Return [X, Y] of the center of cell containing provided text 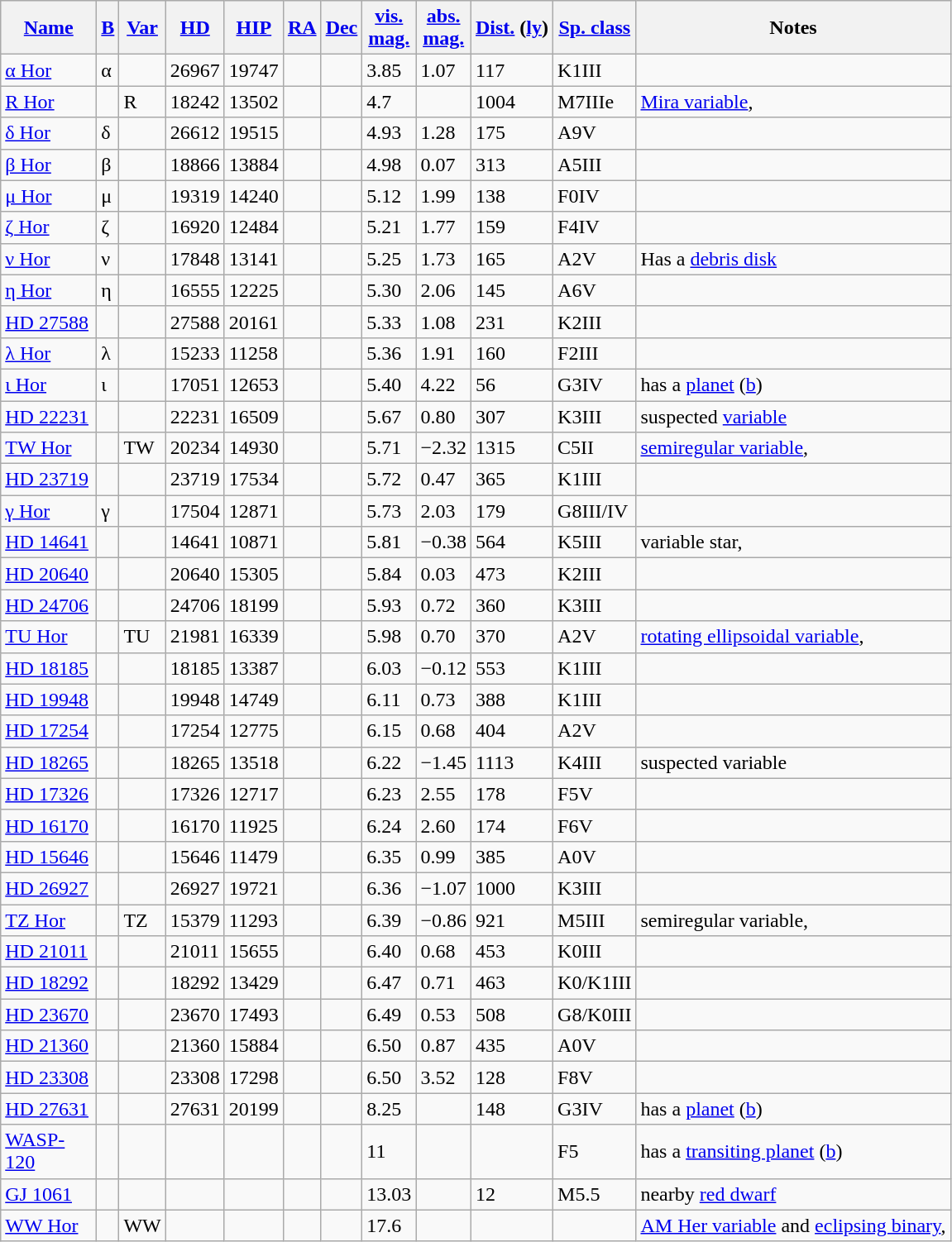
A6V [595, 290]
A9V [595, 133]
F4IV [595, 227]
23670 [195, 1015]
HD 27588 [49, 322]
160 [511, 353]
ν [108, 259]
5.98 [389, 637]
5.30 [389, 290]
19747 [253, 70]
20640 [195, 574]
17848 [195, 259]
435 [511, 1046]
μ Hor [49, 196]
HD [195, 28]
165 [511, 259]
6.35 [389, 857]
14641 [195, 542]
463 [511, 983]
WASP-120 [49, 1151]
Dec [342, 28]
26967 [195, 70]
1.99 [443, 196]
−1.07 [443, 888]
5.67 [389, 416]
HD 21011 [49, 952]
5.71 [389, 448]
6.23 [389, 794]
12225 [253, 290]
HIP [253, 28]
18242 [195, 102]
1.91 [443, 353]
14240 [253, 196]
HD 23308 [49, 1077]
HD 23670 [49, 1015]
17534 [253, 480]
1.08 [443, 322]
307 [511, 416]
138 [511, 196]
13518 [253, 762]
385 [511, 857]
TU [142, 637]
13387 [253, 668]
13884 [253, 165]
553 [511, 668]
K0III [595, 952]
TW Hor [49, 448]
19948 [195, 700]
Mira variable, [793, 102]
17051 [195, 385]
HD 20640 [49, 574]
6.15 [389, 731]
15655 [253, 952]
−0.86 [443, 920]
0.03 [443, 574]
159 [511, 227]
F0IV [595, 196]
15646 [195, 857]
5.12 [389, 196]
HD 16170 [49, 825]
17298 [253, 1077]
nearby red dwarf [793, 1194]
1113 [511, 762]
3.52 [443, 1077]
M5III [595, 920]
24706 [195, 605]
18265 [195, 762]
0.80 [443, 416]
18292 [195, 983]
13141 [253, 259]
Var [142, 28]
6.36 [389, 888]
6.40 [389, 952]
1.28 [443, 133]
K4III [595, 762]
10871 [253, 542]
17326 [195, 794]
HD 18292 [49, 983]
5.33 [389, 322]
175 [511, 133]
13502 [253, 102]
2.55 [443, 794]
μ [108, 196]
δ [108, 133]
2.06 [443, 290]
16339 [253, 637]
4.22 [443, 385]
3.85 [389, 70]
508 [511, 1015]
26612 [195, 133]
ζ [108, 227]
−2.32 [443, 448]
TU Hor [49, 637]
F2III [595, 353]
19515 [253, 133]
2.03 [443, 511]
0.53 [443, 1015]
rotating ellipsoidal variable, [793, 637]
14749 [253, 700]
16509 [253, 416]
TZ [142, 920]
360 [511, 605]
G8III/IV [595, 511]
23719 [195, 480]
GJ 1061 [49, 1194]
HD 17326 [49, 794]
22231 [195, 416]
HD 24706 [49, 605]
HD 18265 [49, 762]
B [108, 28]
has a transiting planet (b) [793, 1151]
12871 [253, 511]
6.47 [389, 983]
11479 [253, 857]
ι Hor [49, 385]
WW Hor [49, 1225]
WW [142, 1225]
4.93 [389, 133]
6.03 [389, 668]
G8/K0III [595, 1015]
20161 [253, 322]
γ Hor [49, 511]
1.07 [443, 70]
0.99 [443, 857]
12775 [253, 731]
128 [511, 1077]
179 [511, 511]
13.03 [389, 1194]
5.36 [389, 353]
14930 [253, 448]
11925 [253, 825]
R Hor [49, 102]
16170 [195, 825]
21981 [195, 637]
HD 17254 [49, 731]
56 [511, 385]
6.11 [389, 700]
δ Hor [49, 133]
β Hor [49, 165]
1000 [511, 888]
2.60 [443, 825]
11 [389, 1151]
HD 26927 [49, 888]
11258 [253, 353]
η Hor [49, 290]
TW [142, 448]
17493 [253, 1015]
HD 21360 [49, 1046]
27631 [195, 1109]
HD 18185 [49, 668]
HD 22231 [49, 416]
23308 [195, 1077]
F5 [595, 1151]
−0.38 [443, 542]
5.25 [389, 259]
HD 27631 [49, 1109]
K0/K1III [595, 983]
vis.mag. [389, 28]
5.93 [389, 605]
abs.mag. [443, 28]
370 [511, 637]
473 [511, 574]
4.98 [389, 165]
19721 [253, 888]
6.22 [389, 762]
Name [49, 28]
0.72 [443, 605]
A5III [595, 165]
HD 15646 [49, 857]
564 [511, 542]
0.70 [443, 637]
0.71 [443, 983]
0.73 [443, 700]
15233 [195, 353]
12653 [253, 385]
17.6 [389, 1225]
0.07 [443, 165]
K5III [595, 542]
TZ Hor [49, 920]
21011 [195, 952]
F8V [595, 1077]
19319 [195, 196]
13429 [253, 983]
6.39 [389, 920]
148 [511, 1109]
C5II [595, 448]
1004 [511, 102]
λ Hor [49, 353]
α [108, 70]
5.73 [389, 511]
1.77 [443, 227]
1.73 [443, 259]
1315 [511, 448]
921 [511, 920]
178 [511, 794]
15305 [253, 574]
16555 [195, 290]
6.24 [389, 825]
−1.45 [443, 762]
β [108, 165]
ν Hor [49, 259]
16920 [195, 227]
5.84 [389, 574]
AM Her variable and eclipsing binary, [793, 1225]
231 [511, 322]
15884 [253, 1046]
21360 [195, 1046]
HD 14641 [49, 542]
27588 [195, 322]
117 [511, 70]
Notes [793, 28]
5.72 [389, 480]
5.40 [389, 385]
20234 [195, 448]
18185 [195, 668]
ζ Hor [49, 227]
20199 [253, 1109]
λ [108, 353]
17254 [195, 731]
388 [511, 700]
Has a debris disk [793, 259]
R [142, 102]
variable star, [793, 542]
15379 [195, 920]
HD 23719 [49, 480]
5.81 [389, 542]
12 [511, 1194]
M7IIIe [595, 102]
M5.5 [595, 1194]
HD 19948 [49, 700]
11293 [253, 920]
313 [511, 165]
26927 [195, 888]
Dist. (ly) [511, 28]
18199 [253, 605]
4.7 [389, 102]
Sp. class [595, 28]
ι [108, 385]
η [108, 290]
RA [302, 28]
F6V [595, 825]
12484 [253, 227]
12717 [253, 794]
174 [511, 825]
365 [511, 480]
0.47 [443, 480]
453 [511, 952]
5.21 [389, 227]
γ [108, 511]
α Hor [49, 70]
17504 [195, 511]
−0.12 [443, 668]
0.87 [443, 1046]
404 [511, 731]
18866 [195, 165]
6.49 [389, 1015]
8.25 [389, 1109]
F5V [595, 794]
145 [511, 290]
